Provide the (X, Y) coordinate of the cell's center where the given text is located.  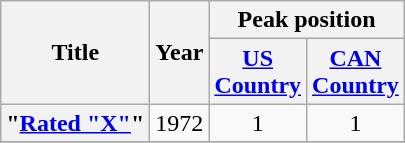
Year (180, 52)
1972 (180, 123)
Title (76, 52)
Peak position (306, 20)
CANCountry (356, 72)
"Rated "X"" (76, 123)
USCountry (258, 72)
